Extract the (x, y) coordinate from the center of the cell holding the provided text.  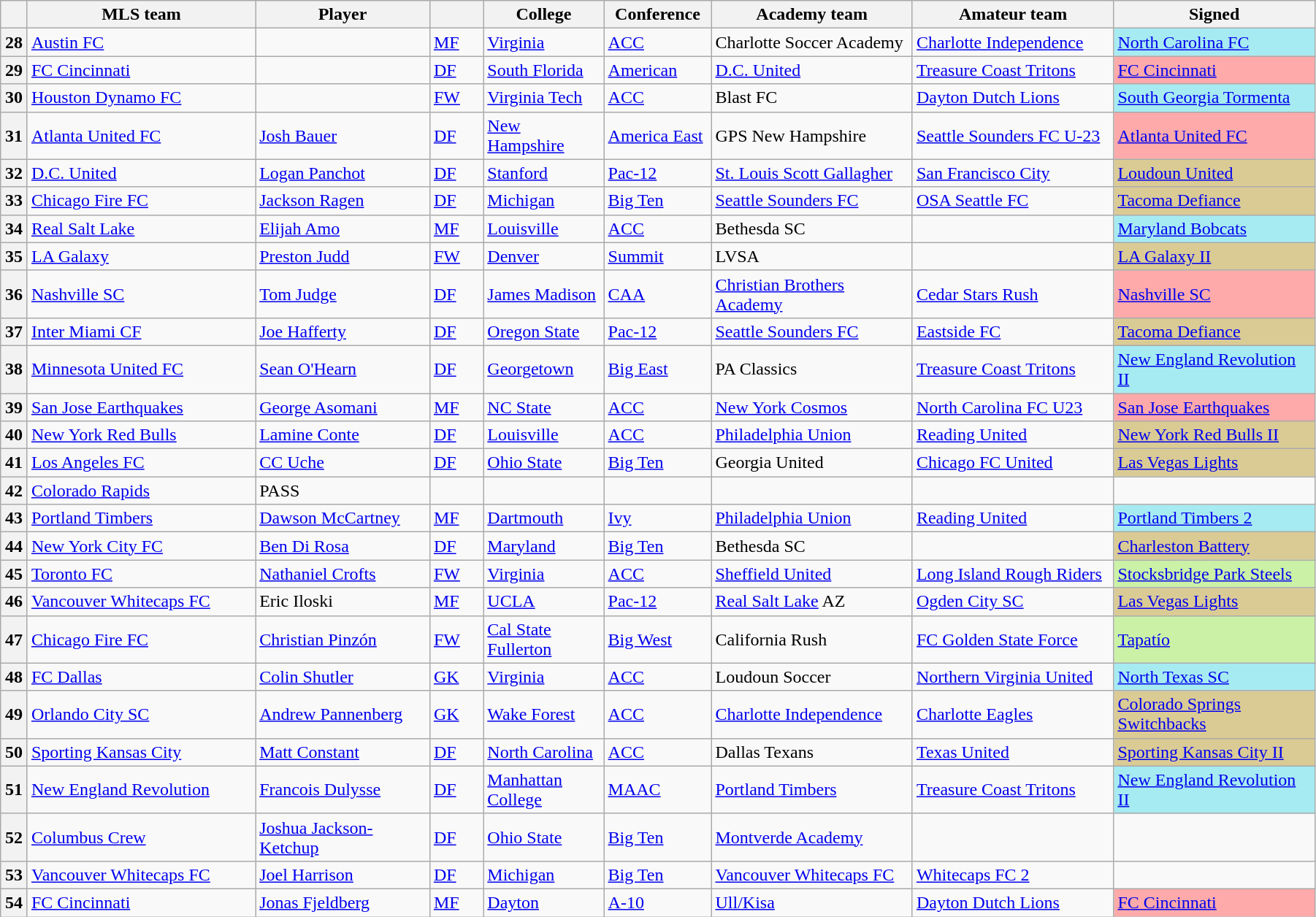
Whitecaps FC 2 (1012, 875)
Lamine Conte (343, 435)
Orlando City SC (141, 714)
LVSA (812, 256)
38 (15, 369)
South Florida (543, 70)
South Georgia Tormenta (1214, 98)
31 (15, 136)
Academy team (812, 15)
Sean O'Hearn (343, 369)
PASS (343, 491)
37 (15, 331)
CC Uche (343, 463)
32 (15, 173)
North Texas SC (1214, 677)
Matt Constant (343, 752)
Los Angeles FC (141, 463)
42 (15, 491)
Seattle Sounders FC U-23 (1012, 136)
San Francisco City (1012, 173)
LA Galaxy II (1214, 256)
43 (15, 518)
Real Salt Lake (141, 229)
54 (15, 902)
GPS New Hampshire (812, 136)
Real Salt Lake AZ (812, 602)
Conference (657, 15)
Nathaniel Crofts (343, 574)
Austin FC (141, 42)
College (543, 15)
Ben Di Rosa (343, 546)
Stanford (543, 173)
New Hampshire (543, 136)
Northern Virginia United (1012, 677)
Loudoun Soccer (812, 677)
Sheffield United (812, 574)
39 (15, 407)
A-10 (657, 902)
Elijah Amo (343, 229)
Eric Iloski (343, 602)
33 (15, 201)
Joel Harrison (343, 875)
40 (15, 435)
Colorado Rapids (141, 491)
Josh Bauer (343, 136)
American (657, 70)
41 (15, 463)
29 (15, 70)
Oregon State (543, 331)
36 (15, 293)
Signed (1214, 15)
Wake Forest (543, 714)
Maryland Bobcats (1214, 229)
Joe Hafferty (343, 331)
Joshua Jackson-Ketchup (343, 837)
Francois Dulysse (343, 790)
Tapatío (1214, 640)
Chicago FC United (1012, 463)
Dawson McCartney (343, 518)
Ivy (657, 518)
Texas United (1012, 752)
Houston Dynamo FC (141, 98)
Dartmouth (543, 518)
53 (15, 875)
47 (15, 640)
Preston Judd (343, 256)
North Carolina FC U23 (1012, 407)
Sporting Kansas City II (1214, 752)
Player (343, 15)
New York City FC (141, 546)
Charlotte Soccer Academy (812, 42)
CAA (657, 293)
Blast FC (812, 98)
28 (15, 42)
Ull/Kisa (812, 902)
Tom Judge (343, 293)
Amateur team (1012, 15)
OSA Seattle FC (1012, 201)
Christian Brothers Academy (812, 293)
Cal State Fullerton (543, 640)
MAAC (657, 790)
46 (15, 602)
North Carolina (543, 752)
James Madison (543, 293)
48 (15, 677)
California Rush (812, 640)
Loudoun United (1214, 173)
New England Revolution (141, 790)
Denver (543, 256)
Toronto FC (141, 574)
Stocksbridge Park Steels (1214, 574)
Long Island Rough Riders (1012, 574)
North Carolina FC (1214, 42)
45 (15, 574)
Sporting Kansas City (141, 752)
Dayton (543, 902)
Charlotte Eagles (1012, 714)
Big West (657, 640)
Colin Shutler (343, 677)
FC Golden State Force (1012, 640)
Charleston Battery (1214, 546)
50 (15, 752)
Columbus Crew (141, 837)
Georgia United (812, 463)
St. Louis Scott Gallagher (812, 173)
PA Classics (812, 369)
FC Dallas (141, 677)
Minnesota United FC (141, 369)
52 (15, 837)
Montverde Academy (812, 837)
George Asomani (343, 407)
Virginia Tech (543, 98)
Summit (657, 256)
Maryland (543, 546)
Big East (657, 369)
30 (15, 98)
Georgetown (543, 369)
51 (15, 790)
LA Galaxy (141, 256)
NC State (543, 407)
49 (15, 714)
Inter Miami CF (141, 331)
Manhattan College (543, 790)
Colorado Springs Switchbacks (1214, 714)
Eastside FC (1012, 331)
Andrew Pannenberg (343, 714)
MLS team (141, 15)
Christian Pinzón (343, 640)
New York Red Bulls II (1214, 435)
44 (15, 546)
Jonas Fjeldberg (343, 902)
35 (15, 256)
34 (15, 229)
America East (657, 136)
Jackson Ragen (343, 201)
Ogden City SC (1012, 602)
New York Cosmos (812, 407)
Logan Panchot (343, 173)
Portland Timbers 2 (1214, 518)
Cedar Stars Rush (1012, 293)
New York Red Bulls (141, 435)
Dallas Texans (812, 752)
UCLA (543, 602)
